Output the [X, Y] coordinate of the center of the cell containing the given text.  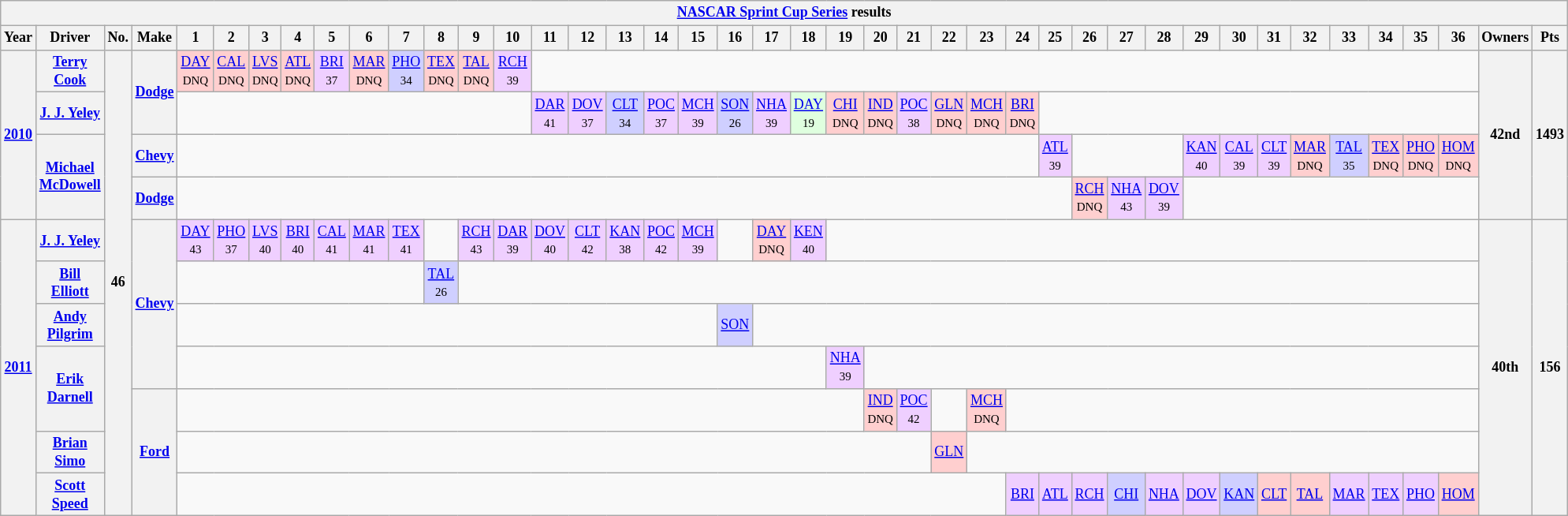
12 [587, 38]
Bill Elliott [69, 282]
Scott Speed [69, 495]
RCH43 [476, 241]
Ford [155, 451]
18 [808, 38]
HOMDNQ [1458, 155]
MAR [1349, 495]
LVSDNQ [265, 71]
33 [1349, 38]
8 [441, 38]
40th [1506, 368]
TAL26 [441, 282]
29 [1201, 38]
13 [625, 38]
TEX41 [407, 241]
DAR39 [512, 241]
CLT39 [1274, 155]
GLN [949, 452]
3 [265, 38]
2010 [19, 134]
DAY43 [196, 241]
DOV40 [550, 241]
RCH [1089, 495]
30 [1239, 38]
PHO34 [407, 71]
Owners [1506, 38]
KAN40 [1201, 155]
22 [949, 38]
Erik Darnell [69, 388]
23 [987, 38]
10 [512, 38]
SON26 [735, 114]
CLT34 [625, 114]
NASCAR Sprint Cup Series results [784, 13]
28 [1164, 38]
4 [298, 38]
BRI40 [298, 241]
RCHDNQ [1089, 198]
24 [1022, 38]
DOV39 [1164, 198]
CAL39 [1239, 155]
MAR41 [369, 241]
26 [1089, 38]
Make [155, 38]
32 [1310, 38]
27 [1127, 38]
6 [369, 38]
2011 [19, 368]
CHIDNQ [845, 114]
ATL [1055, 495]
Terry Cook [69, 71]
9 [476, 38]
RCH39 [512, 71]
5 [333, 38]
KEN40 [808, 241]
2 [232, 38]
15 [698, 38]
NHA [1164, 495]
35 [1421, 38]
KAN38 [625, 241]
17 [772, 38]
Pts [1550, 38]
CHI [1127, 495]
TEX [1386, 495]
TALDNQ [476, 71]
POC37 [661, 114]
46 [118, 282]
16 [735, 38]
BRIDNQ [1022, 114]
156 [1550, 368]
HOM [1458, 495]
19 [845, 38]
1 [196, 38]
ATLDNQ [298, 71]
Year [19, 38]
DOV37 [587, 114]
31 [1274, 38]
42nd [1506, 134]
SON [735, 325]
CLT42 [587, 241]
TAL [1310, 495]
7 [407, 38]
POC38 [914, 114]
Michael McDowell [69, 177]
25 [1055, 38]
No. [118, 38]
GLNDNQ [949, 114]
21 [914, 38]
BRI [1022, 495]
36 [1458, 38]
1493 [1550, 134]
PHO37 [232, 241]
Andy Pilgrim [69, 325]
Driver [69, 38]
CAL41 [333, 241]
20 [880, 38]
PHO [1421, 495]
DOV [1201, 495]
BRI37 [333, 71]
DAR41 [550, 114]
CLT [1274, 495]
11 [550, 38]
14 [661, 38]
PHODNQ [1421, 155]
NHA43 [1127, 198]
LVS40 [265, 241]
TAL35 [1349, 155]
DAY19 [808, 114]
Brian Simo [69, 452]
ATL39 [1055, 155]
34 [1386, 38]
KAN [1239, 495]
CALDNQ [232, 71]
